Return [X, Y] of the center of cell containing provided text 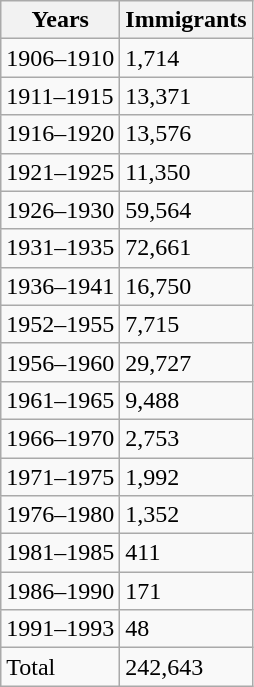
242,643 [186, 667]
Years [60, 20]
7,715 [186, 324]
1936–1941 [60, 286]
1906–1910 [60, 58]
13,576 [186, 134]
1911–1915 [60, 96]
13,371 [186, 96]
1931–1935 [60, 248]
2,753 [186, 438]
411 [186, 553]
1952–1955 [60, 324]
72,661 [186, 248]
1971–1975 [60, 477]
Total [60, 667]
29,727 [186, 362]
16,750 [186, 286]
1,352 [186, 515]
1991–1993 [60, 629]
48 [186, 629]
1966–1970 [60, 438]
1916–1920 [60, 134]
1,992 [186, 477]
1921–1925 [60, 172]
171 [186, 591]
1986–1990 [60, 591]
1981–1985 [60, 553]
1,714 [186, 58]
1961–1965 [60, 400]
59,564 [186, 210]
1926–1930 [60, 210]
1976–1980 [60, 515]
9,488 [186, 400]
Immigrants [186, 20]
11,350 [186, 172]
1956–1960 [60, 362]
